Search for the cell housing the specified text and yield its [X, Y] center coordinate. 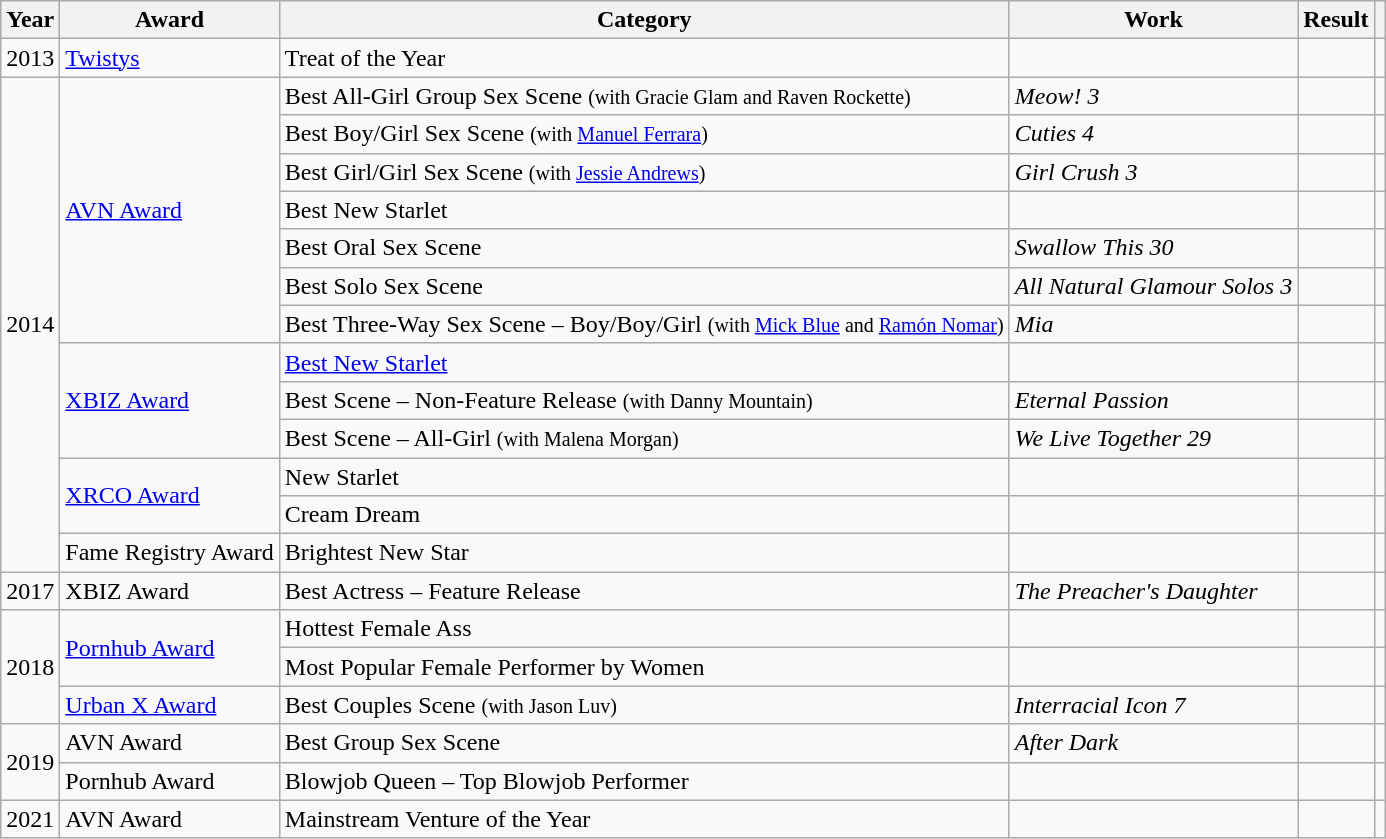
Year [30, 20]
Best Group Sex Scene [644, 743]
Cuties 4 [1153, 134]
Mia [1153, 324]
Swallow This 30 [1153, 248]
Meow! 3 [1153, 96]
Best Boy/Girl Sex Scene (with Manuel Ferrara) [644, 134]
Best Three-Way Sex Scene – Boy/Boy/Girl (with Mick Blue and Ramón Nomar) [644, 324]
Best Solo Sex Scene [644, 286]
Mainstream Venture of the Year [644, 819]
Best Actress – Feature Release [644, 591]
XRCO Award [170, 496]
Hottest Female Ass [644, 629]
Girl Crush 3 [1153, 172]
New Starlet [644, 477]
2014 [30, 324]
The Preacher's Daughter [1153, 591]
2013 [30, 58]
Blowjob Queen – Top Blowjob Performer [644, 781]
Best Couples Scene (with Jason Luv) [644, 705]
Urban X Award [170, 705]
Brightest New Star [644, 553]
2018 [30, 667]
Fame Registry Award [170, 553]
2021 [30, 819]
2019 [30, 762]
Treat of the Year [644, 58]
All Natural Glamour Solos 3 [1153, 286]
After Dark [1153, 743]
Award [170, 20]
Best Scene – All-Girl (with Malena Morgan) [644, 438]
Twistys [170, 58]
Work [1153, 20]
Eternal Passion [1153, 400]
Cream Dream [644, 515]
Category [644, 20]
Result [1336, 20]
Best Scene – Non-Feature Release (with Danny Mountain) [644, 400]
2017 [30, 591]
Most Popular Female Performer by Women [644, 667]
Interracial Icon 7 [1153, 705]
Best All-Girl Group Sex Scene (with Gracie Glam and Raven Rockette) [644, 96]
We Live Together 29 [1153, 438]
Best Oral Sex Scene [644, 248]
Best Girl/Girl Sex Scene (with Jessie Andrews) [644, 172]
